Search for the cell housing the specified text and yield its [X, Y] center coordinate. 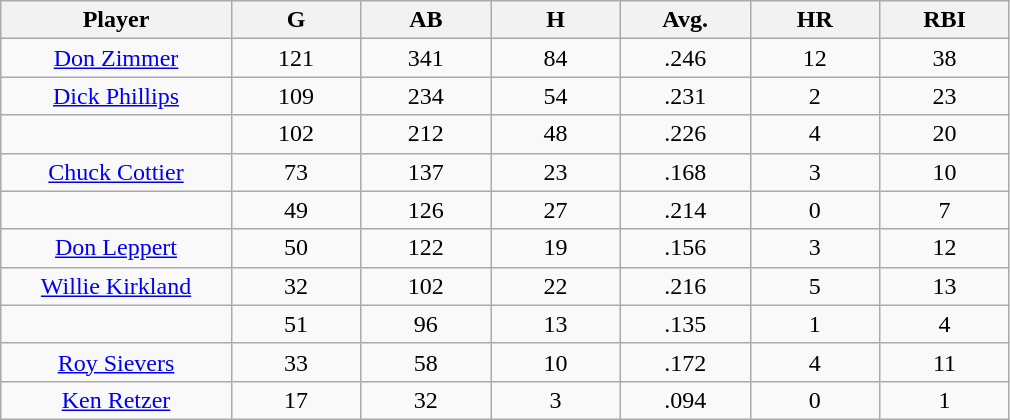
19 [556, 248]
Willie Kirkland [116, 286]
.094 [685, 400]
17 [296, 400]
122 [426, 248]
7 [945, 210]
96 [426, 324]
84 [556, 58]
.135 [685, 324]
212 [426, 134]
121 [296, 58]
126 [426, 210]
137 [426, 172]
.214 [685, 210]
AB [426, 20]
234 [426, 96]
33 [296, 362]
22 [556, 286]
Chuck Cottier [116, 172]
48 [556, 134]
Don Zimmer [116, 58]
341 [426, 58]
.168 [685, 172]
.216 [685, 286]
.172 [685, 362]
51 [296, 324]
.231 [685, 96]
RBI [945, 20]
HR [815, 20]
20 [945, 134]
27 [556, 210]
2 [815, 96]
5 [815, 286]
73 [296, 172]
.226 [685, 134]
.246 [685, 58]
Don Leppert [116, 248]
Player [116, 20]
G [296, 20]
50 [296, 248]
11 [945, 362]
Roy Sievers [116, 362]
49 [296, 210]
Dick Phillips [116, 96]
Ken Retzer [116, 400]
58 [426, 362]
109 [296, 96]
54 [556, 96]
38 [945, 58]
H [556, 20]
Avg. [685, 20]
.156 [685, 248]
